From the cell containing the given text, extract its center point as (X, Y) coordinate. 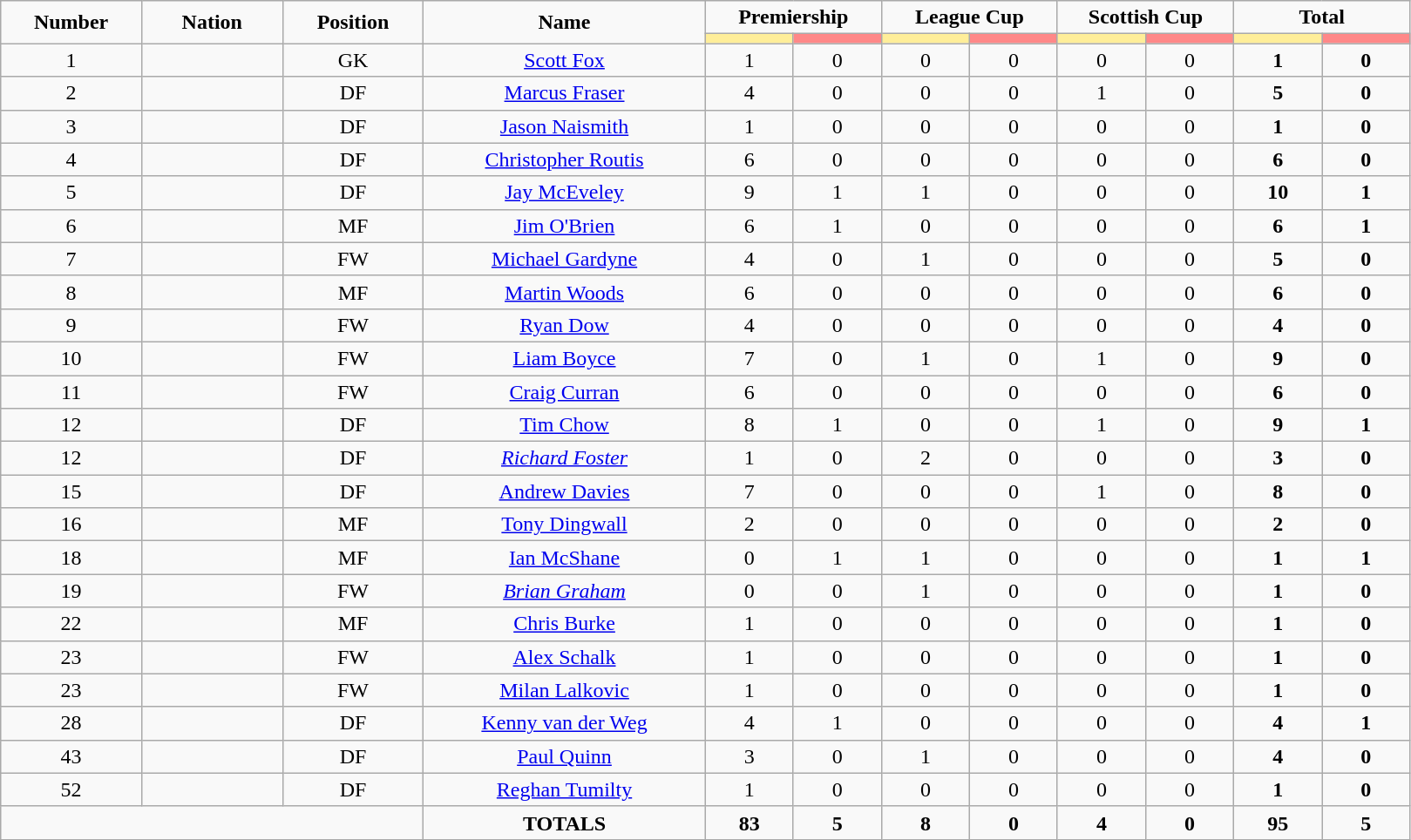
Milan Lalkovic (565, 690)
83 (750, 823)
Jay McEveley (565, 193)
TOTALS (565, 823)
Nation (212, 23)
GK (353, 60)
Number (71, 23)
28 (71, 723)
Craig Curran (565, 391)
Tony Dingwall (565, 525)
15 (71, 491)
Name (565, 23)
Jim O'Brien (565, 226)
Brian Graham (565, 591)
Marcus Fraser (565, 93)
22 (71, 624)
Position (353, 23)
Scott Fox (565, 60)
Total (1322, 17)
52 (71, 789)
Kenny van der Weg (565, 723)
11 (71, 391)
Reghan Tumilty (565, 789)
Tim Chow (565, 425)
Scottish Cup (1145, 17)
Liam Boyce (565, 358)
Christopher Routis (565, 159)
16 (71, 525)
Richard Foster (565, 458)
18 (71, 558)
43 (71, 756)
Alex Schalk (565, 657)
Andrew Davies (565, 491)
Paul Quinn (565, 756)
League Cup (969, 17)
Jason Naismith (565, 126)
Chris Burke (565, 624)
95 (1278, 823)
Michael Gardyne (565, 259)
Premiership (793, 17)
Ian McShane (565, 558)
19 (71, 591)
Martin Woods (565, 292)
Ryan Dow (565, 325)
